Return (X, Y) of the center of cell containing provided text 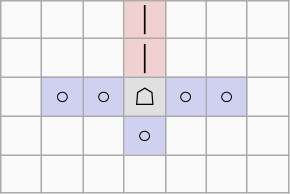
☖ (144, 97)
